Scan for the cell matching the given text and deliver its (x, y) coordinate at center. 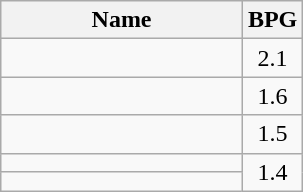
Name (122, 20)
1.6 (272, 96)
2.1 (272, 58)
BPG (272, 20)
1.4 (272, 172)
1.5 (272, 134)
